Pinpoint the cell where the given text exists, returning its [X, Y] midpoint coordinate. 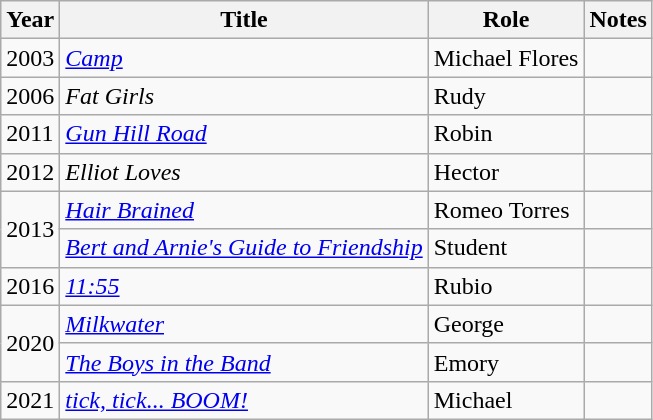
Year [30, 20]
Michael [506, 400]
2013 [30, 229]
2012 [30, 172]
2016 [30, 286]
Gun Hill Road [244, 134]
2020 [30, 343]
Hector [506, 172]
Emory [506, 362]
Robin [506, 134]
Rubio [506, 286]
Camp [244, 58]
2021 [30, 400]
2003 [30, 58]
Fat Girls [244, 96]
Notes [618, 20]
11:55 [244, 286]
Student [506, 248]
2006 [30, 96]
Role [506, 20]
Romeo Torres [506, 210]
Elliot Loves [244, 172]
Milkwater [244, 324]
Hair Brained [244, 210]
Bert and Arnie's Guide to Friendship [244, 248]
The Boys in the Band [244, 362]
Michael Flores [506, 58]
George [506, 324]
tick, tick... BOOM! [244, 400]
2011 [30, 134]
Title [244, 20]
Rudy [506, 96]
